Search for the cell housing the specified text and yield its [x, y] center coordinate. 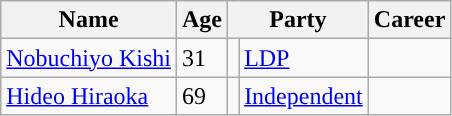
Name [89, 20]
LDP [304, 58]
Party [298, 20]
69 [202, 96]
Career [410, 20]
Nobuchiyo Kishi [89, 58]
31 [202, 58]
Hideo Hiraoka [89, 96]
Age [202, 20]
Independent [304, 96]
